Find where the given text appears and provide that cell's center as (x, y) coordinate. 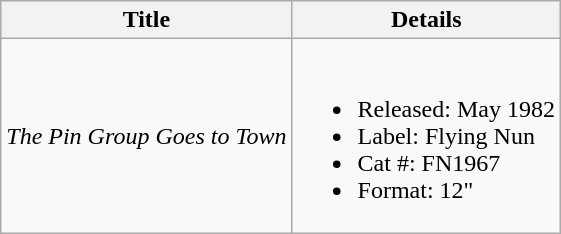
Title (146, 20)
Released: May 1982Label: Flying NunCat #: FN1967Format: 12" (426, 136)
Details (426, 20)
The Pin Group Goes to Town (146, 136)
